For the text-containing cell, return its midpoint in (x, y) coordinate format. 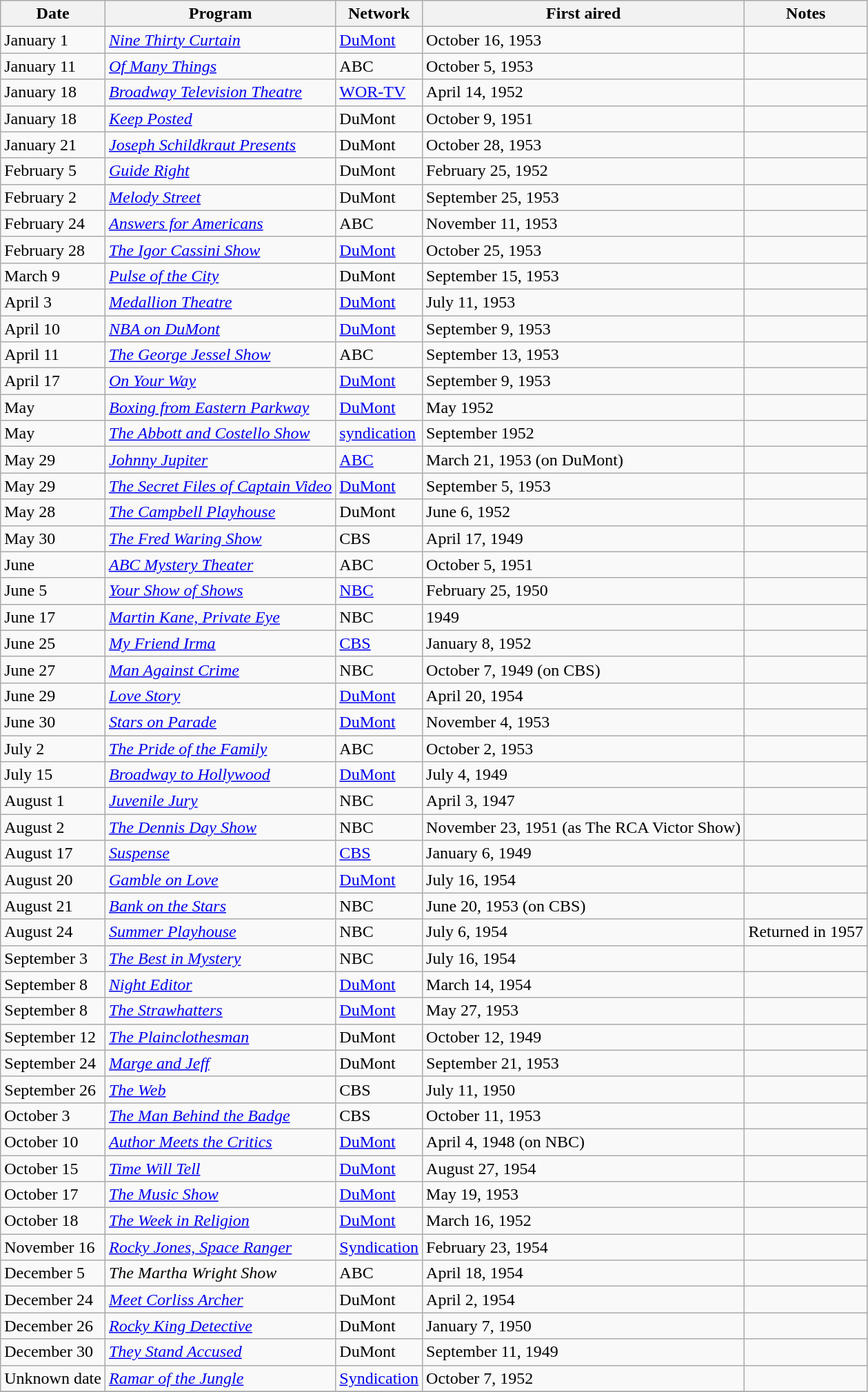
The Strawhatters (220, 1011)
September 24 (53, 1063)
April 20, 1954 (583, 696)
ABC Mystery Theater (220, 565)
April 14, 1952 (583, 92)
July 11, 1950 (583, 1089)
Rocky King Detective (220, 1326)
October 25, 1953 (583, 250)
January 11 (53, 66)
January 7, 1950 (583, 1326)
September 11, 1949 (583, 1352)
May 27, 1953 (583, 1011)
March 21, 1953 (on DuMont) (583, 460)
Network (379, 14)
Broadway Television Theatre (220, 92)
November 4, 1953 (583, 722)
March 9 (53, 276)
The Abbott and Costello Show (220, 434)
The Plainclothesman (220, 1037)
February 25, 1952 (583, 171)
Pulse of the City (220, 276)
Suspense (220, 854)
The Secret Files of Captain Video (220, 486)
July 2 (53, 748)
June 20, 1953 (on CBS) (583, 906)
WOR-TV (379, 92)
Time Will Tell (220, 1169)
December 26 (53, 1326)
April 11 (53, 355)
January 1 (53, 40)
October 18 (53, 1221)
September 15, 1953 (583, 276)
NBA on DuMont (220, 329)
May 28 (53, 512)
October 7, 1952 (583, 1378)
Boxing from Eastern Parkway (220, 407)
Guide Right (220, 171)
February 24 (53, 223)
October 15 (53, 1169)
Gamble on Love (220, 880)
August 24 (53, 932)
July 11, 1953 (583, 302)
June 17 (53, 617)
July 4, 1949 (583, 775)
Man Against Crime (220, 669)
August 27, 1954 (583, 1169)
February 25, 1950 (583, 591)
The Best in Mystery (220, 958)
The Music Show (220, 1195)
Melody Street (220, 197)
March 14, 1954 (583, 985)
September 13, 1953 (583, 355)
June 27 (53, 669)
September 21, 1953 (583, 1063)
The Igor Cassini Show (220, 250)
February 5 (53, 171)
July 6, 1954 (583, 932)
June 25 (53, 643)
October 3 (53, 1116)
April 17 (53, 381)
The Dennis Day Show (220, 827)
Broadway to Hollywood (220, 775)
October 10 (53, 1142)
December 24 (53, 1300)
Author Meets the Critics (220, 1142)
January 21 (53, 145)
Meet Corliss Archer (220, 1300)
June 29 (53, 696)
August 20 (53, 880)
Bank on the Stars (220, 906)
April 17, 1949 (583, 538)
May 1952 (583, 407)
April 3, 1947 (583, 801)
April 3 (53, 302)
Date (53, 14)
The Fred Waring Show (220, 538)
April 18, 1954 (583, 1273)
1949 (583, 617)
August 2 (53, 827)
September 1952 (583, 434)
Rocky Jones, Space Ranger (220, 1247)
October 17 (53, 1195)
October 7, 1949 (on CBS) (583, 669)
August 17 (53, 854)
Of Many Things (220, 66)
October 12, 1949 (583, 1037)
The Week in Religion (220, 1221)
November 11, 1953 (583, 223)
September 12 (53, 1037)
Keep Posted (220, 119)
October 5, 1953 (583, 66)
April 2, 1954 (583, 1300)
Summer Playhouse (220, 932)
July 15 (53, 775)
August 1 (53, 801)
March 16, 1952 (583, 1221)
Notes (806, 14)
February 28 (53, 250)
Returned in 1957 (806, 932)
December 5 (53, 1273)
October 11, 1953 (583, 1116)
Love Story (220, 696)
First aired (583, 14)
January 6, 1949 (583, 854)
My Friend Irma (220, 643)
Medallion Theatre (220, 302)
October 2, 1953 (583, 748)
Joseph Schildkraut Presents (220, 145)
Ramar of the Jungle (220, 1378)
syndication (379, 434)
Marge and Jeff (220, 1063)
October 9, 1951 (583, 119)
Martin Kane, Private Eye (220, 617)
Program (220, 14)
February 2 (53, 197)
On Your Way (220, 381)
The Martha Wright Show (220, 1273)
September 3 (53, 958)
January 8, 1952 (583, 643)
May 19, 1953 (583, 1195)
September 25, 1953 (583, 197)
The Web (220, 1089)
September 5, 1953 (583, 486)
Johnny Jupiter (220, 460)
Nine Thirty Curtain (220, 40)
They Stand Accused (220, 1352)
September 26 (53, 1089)
May 30 (53, 538)
Stars on Parade (220, 722)
Answers for Americans (220, 223)
The Man Behind the Badge (220, 1116)
November 23, 1951 (as The RCA Victor Show) (583, 827)
December 30 (53, 1352)
Unknown date (53, 1378)
The Campbell Playhouse (220, 512)
June 5 (53, 591)
October 5, 1951 (583, 565)
June (53, 565)
October 28, 1953 (583, 145)
November 16 (53, 1247)
Your Show of Shows (220, 591)
The George Jessel Show (220, 355)
April 4, 1948 (on NBC) (583, 1142)
Night Editor (220, 985)
June 6, 1952 (583, 512)
June 30 (53, 722)
October 16, 1953 (583, 40)
The Pride of the Family (220, 748)
August 21 (53, 906)
April 10 (53, 329)
Juvenile Jury (220, 801)
February 23, 1954 (583, 1247)
